Identify which cell holds the provided text, then report its [x, y] central coordinate. 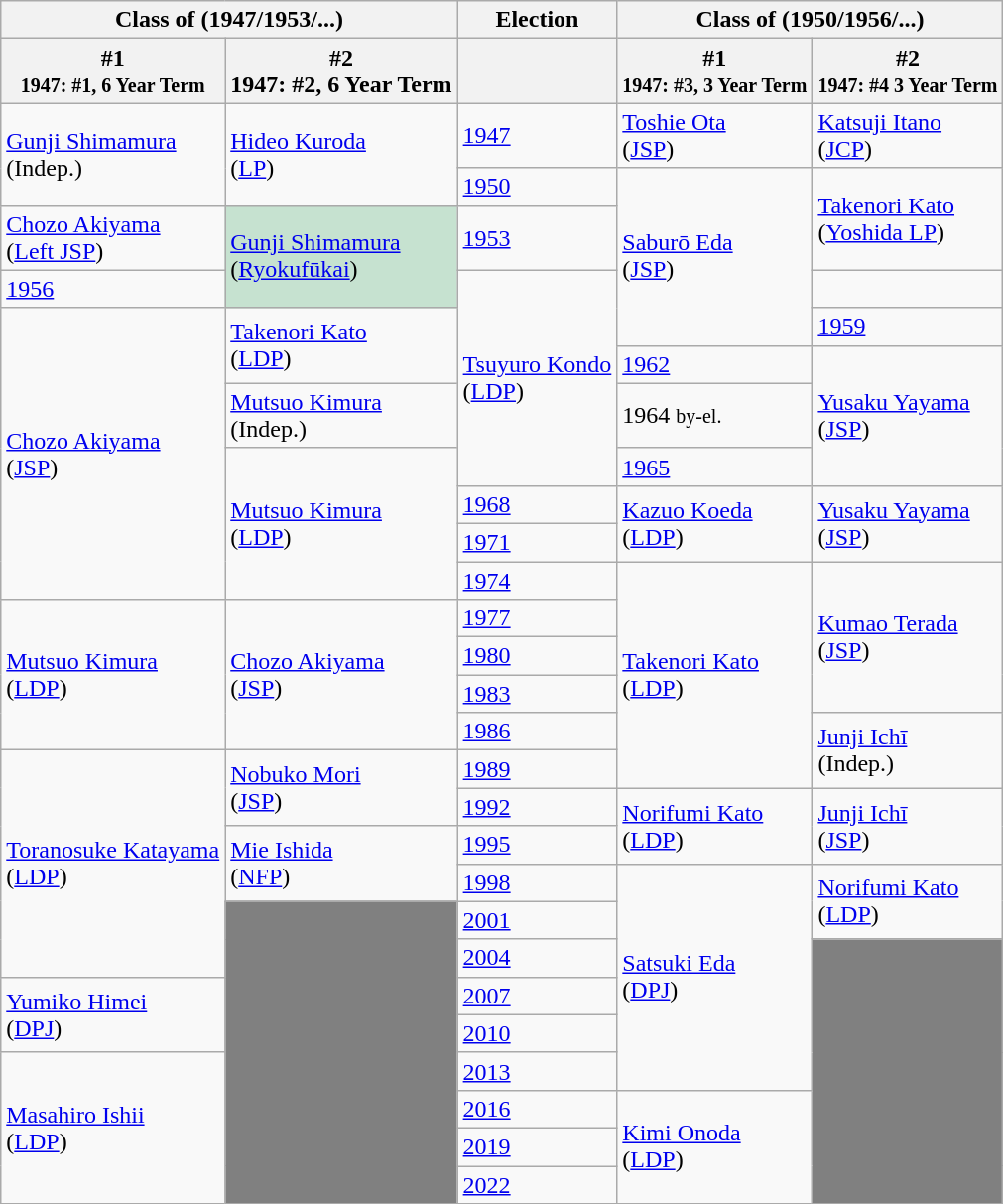
1974 [538, 581]
#21947: #2, 6 Year Term [341, 71]
Takenori Kato(Yoshida LP) [908, 218]
Saburō Eda(JSP) [714, 256]
Kazuo Koeda(LDP) [714, 523]
Hideo Kuroda(LP) [341, 155]
Nobuko Mori(JSP) [341, 788]
1962 [714, 364]
2019 [538, 1146]
2010 [538, 1033]
2007 [538, 996]
2022 [538, 1184]
Toranosuke Katayama(LDP) [113, 864]
#11947: #1, 6 Year Term [113, 71]
#11947: #3, 3 Year Term [714, 71]
Class of (1950/1956/...) [810, 20]
2016 [538, 1109]
#21947: #4 3 Year Term [908, 71]
1989 [538, 769]
Chozo Akiyama(Left JSP) [113, 238]
1986 [538, 732]
Kumao Terada(JSP) [908, 637]
Tsuyuro Kondo(LDP) [538, 377]
Election [538, 20]
Mie Ishida(NFP) [341, 864]
Junji Ichī(Indep.) [908, 750]
Katsuji Itano(JCP) [908, 135]
1953 [538, 238]
1959 [908, 327]
1947 [538, 135]
Kimi Onoda(LDP) [714, 1146]
1983 [538, 694]
1950 [538, 187]
2013 [538, 1071]
Class of (1947/1953/...) [229, 20]
Masahiro Ishii(LDP) [113, 1128]
1995 [538, 845]
Mutsuo Kimura(Indep.) [341, 415]
1971 [538, 542]
1964 by-el. [714, 415]
1998 [538, 882]
2001 [538, 920]
Satsuki Eda(DPJ) [714, 977]
Gunji Shimamura(Ryokufūkai) [341, 256]
1980 [538, 656]
1956 [113, 289]
Yumiko Himei(DPJ) [113, 1014]
1992 [538, 807]
Gunji Shimamura(Indep.) [113, 155]
Toshie Ota(JSP) [714, 135]
1965 [714, 467]
1977 [538, 618]
1968 [538, 504]
2004 [538, 958]
Junji Ichī(JSP) [908, 826]
